Identify which cell holds the provided text, then report its [X, Y] central coordinate. 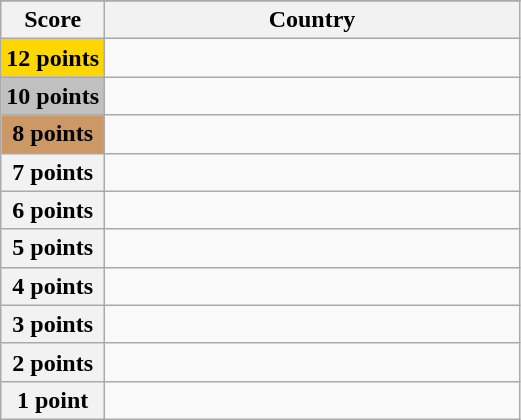
8 points [53, 134]
5 points [53, 248]
12 points [53, 58]
3 points [53, 324]
1 point [53, 400]
10 points [53, 96]
2 points [53, 362]
7 points [53, 172]
Score [53, 20]
6 points [53, 210]
4 points [53, 286]
Country [312, 20]
